For the text-containing cell, return its midpoint in (X, Y) coordinate format. 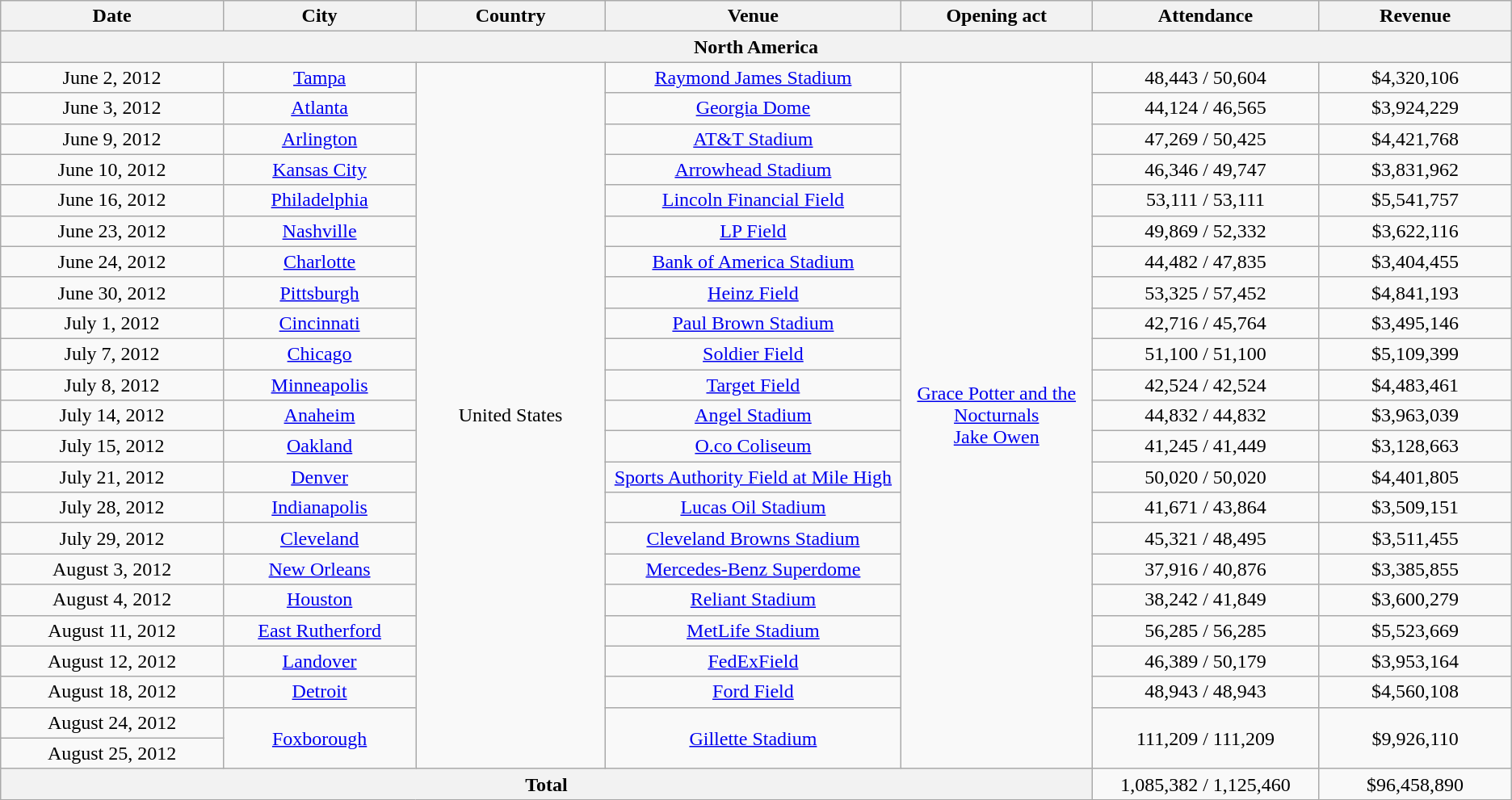
$4,320,106 (1415, 77)
$3,622,116 (1415, 231)
Landover (319, 661)
38,242 / 41,849 (1205, 600)
Cincinnati (319, 323)
June 2, 2012 (112, 77)
July 15, 2012 (112, 446)
48,943 / 48,943 (1205, 692)
August 24, 2012 (112, 723)
$3,404,455 (1415, 262)
51,100 / 51,100 (1205, 354)
Ford Field (753, 692)
$96,458,890 (1415, 784)
Pittsburgh (319, 292)
AT&T Stadium (753, 139)
53,325 / 57,452 (1205, 292)
Chicago (319, 354)
July 8, 2012 (112, 385)
Detroit (319, 692)
Country (510, 16)
44,832 / 44,832 (1205, 416)
48,443 / 50,604 (1205, 77)
Kansas City (319, 170)
Paul Brown Stadium (753, 323)
$3,924,229 (1415, 108)
August 25, 2012 (112, 753)
Attendance (1205, 16)
$3,600,279 (1415, 600)
$3,511,455 (1415, 538)
July 1, 2012 (112, 323)
45,321 / 48,495 (1205, 538)
August 3, 2012 (112, 569)
Mercedes-Benz Superdome (753, 569)
49,869 / 52,332 (1205, 231)
$3,963,039 (1415, 416)
$4,421,768 (1415, 139)
June 23, 2012 (112, 231)
$5,109,399 (1415, 354)
August 18, 2012 (112, 692)
$4,841,193 (1415, 292)
June 24, 2012 (112, 262)
Gillette Stadium (753, 738)
Georgia Dome (753, 108)
53,111 / 53,111 (1205, 200)
$3,495,146 (1415, 323)
Soldier Field (753, 354)
August 4, 2012 (112, 600)
June 3, 2012 (112, 108)
Angel Stadium (753, 416)
August 11, 2012 (112, 630)
June 30, 2012 (112, 292)
Lincoln Financial Field (753, 200)
44,124 / 46,565 (1205, 108)
Cleveland (319, 538)
Indianapolis (319, 508)
111,209 / 111,209 (1205, 738)
East Rutherford (319, 630)
July 14, 2012 (112, 416)
Reliant Stadium (753, 600)
Arrowhead Stadium (753, 170)
July 7, 2012 (112, 354)
Houston (319, 600)
Anaheim (319, 416)
$4,483,461 (1415, 385)
$5,541,757 (1415, 200)
46,346 / 49,747 (1205, 170)
$4,401,805 (1415, 477)
1,085,382 / 1,125,460 (1205, 784)
56,285 / 56,285 (1205, 630)
Atlanta (319, 108)
41,245 / 41,449 (1205, 446)
Oakland (319, 446)
$5,523,669 (1415, 630)
41,671 / 43,864 (1205, 508)
Lucas Oil Stadium (753, 508)
Foxborough (319, 738)
$3,831,962 (1415, 170)
42,524 / 42,524 (1205, 385)
FedExField (753, 661)
$3,128,663 (1415, 446)
50,020 / 50,020 (1205, 477)
Denver (319, 477)
Revenue (1415, 16)
O.co Coliseum (753, 446)
Raymond James Stadium (753, 77)
July 29, 2012 (112, 538)
37,916 / 40,876 (1205, 569)
44,482 / 47,835 (1205, 262)
Minneapolis (319, 385)
North America (756, 47)
Nashville (319, 231)
47,269 / 50,425 (1205, 139)
Grace Potter and the NocturnalsJake Owen (997, 415)
Heinz Field (753, 292)
$3,953,164 (1415, 661)
$3,509,151 (1415, 508)
City (319, 16)
August 12, 2012 (112, 661)
Date (112, 16)
New Orleans (319, 569)
July 21, 2012 (112, 477)
Charlotte (319, 262)
Venue (753, 16)
June 10, 2012 (112, 170)
42,716 / 45,764 (1205, 323)
LP Field (753, 231)
Arlington (319, 139)
June 9, 2012 (112, 139)
Bank of America Stadium (753, 262)
Opening act (997, 16)
Philadelphia (319, 200)
46,389 / 50,179 (1205, 661)
June 16, 2012 (112, 200)
$4,560,108 (1415, 692)
July 28, 2012 (112, 508)
Cleveland Browns Stadium (753, 538)
Tampa (319, 77)
United States (510, 415)
Total (546, 784)
$3,385,855 (1415, 569)
MetLife Stadium (753, 630)
Sports Authority Field at Mile High (753, 477)
$9,926,110 (1415, 738)
Target Field (753, 385)
